Capture the cell that displays the provided text and extract its [X, Y] central coordinate. 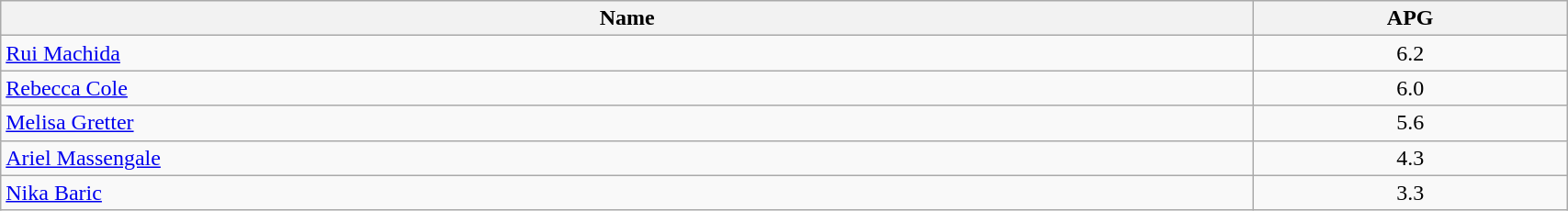
6.2 [1411, 53]
Name [627, 18]
Nika Baric [627, 193]
5.6 [1411, 123]
4.3 [1411, 158]
APG [1411, 18]
Melisa Gretter [627, 123]
Rebecca Cole [627, 88]
Rui Machida [627, 53]
3.3 [1411, 193]
6.0 [1411, 88]
Ariel Massengale [627, 158]
